Provide the [x, y] coordinate of the cell's center where the given text is located.  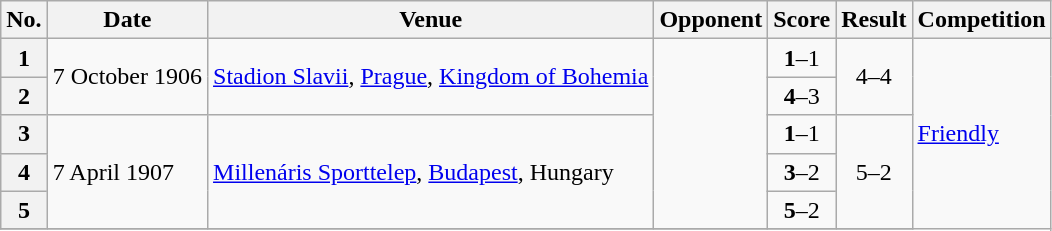
Result [874, 20]
Venue [431, 20]
Stadion Slavii, Prague, Kingdom of Bohemia [431, 77]
3 [24, 134]
Opponent [711, 20]
3–2 [802, 172]
Competition [982, 20]
Score [802, 20]
Date [127, 20]
7 October 1906 [127, 77]
5 [24, 210]
Millenáris Sporttelep, Budapest, Hungary [431, 172]
Friendly [982, 134]
2 [24, 96]
4 [24, 172]
4–4 [874, 77]
1 [24, 58]
7 April 1907 [127, 172]
4–3 [802, 96]
No. [24, 20]
